From the cell containing the given text, extract its center point as (x, y) coordinate. 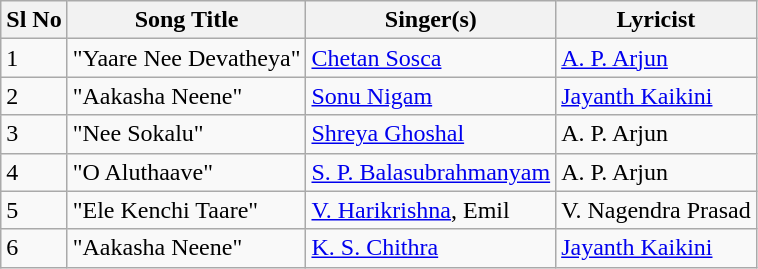
Sonu Nigam (431, 96)
Chetan Sosca (431, 58)
K. S. Chithra (431, 248)
Lyricist (656, 20)
2 (34, 96)
6 (34, 248)
1 (34, 58)
V. Nagendra Prasad (656, 210)
4 (34, 172)
"Nee Sokalu" (186, 134)
Song Title (186, 20)
Sl No (34, 20)
S. P. Balasubrahmanyam (431, 172)
5 (34, 210)
Shreya Ghoshal (431, 134)
V. Harikrishna, Emil (431, 210)
"O Aluthaave" (186, 172)
3 (34, 134)
"Ele Kenchi Taare" (186, 210)
Singer(s) (431, 20)
"Yaare Nee Devatheya" (186, 58)
